Identify which cell holds the provided text, then report its [X, Y] central coordinate. 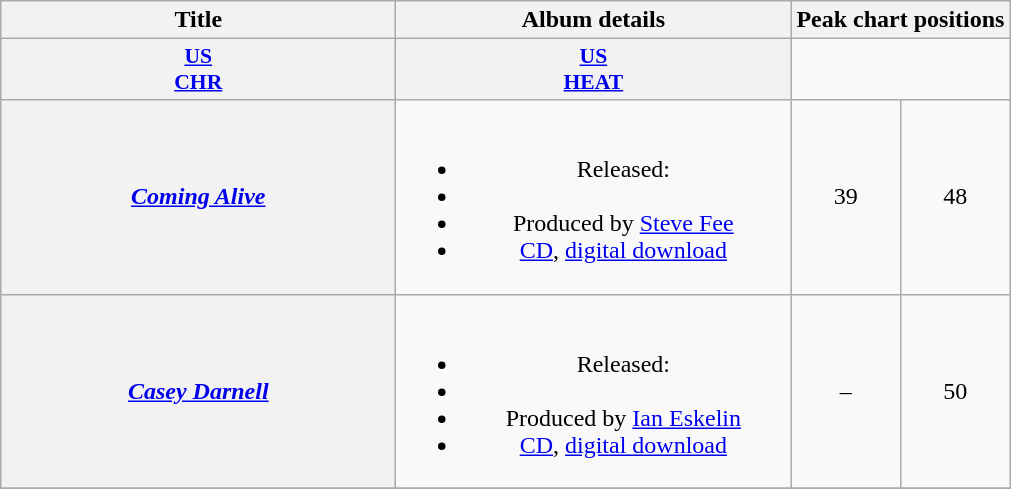
Released: Produced by Steve FeeCD, digital download [594, 197]
Coming Alive [198, 197]
Title [198, 20]
Album details [594, 20]
– [846, 391]
Peak chart positions [900, 20]
USHEAT [594, 70]
48 [955, 197]
Casey Darnell [198, 391]
39 [846, 197]
50 [955, 391]
Released: Produced by Ian EskelinCD, digital download [594, 391]
USCHR [198, 70]
